Detect which cell encompasses the target text, then output its (X, Y) center coordinate. 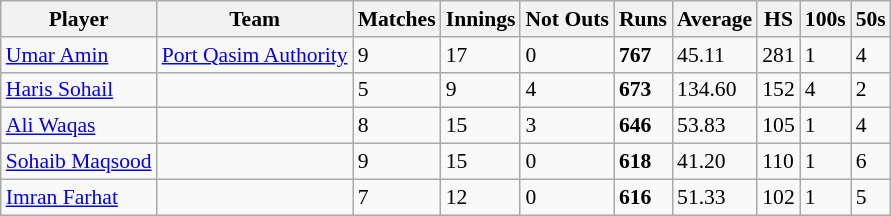
Runs (643, 19)
767 (643, 55)
Not Outs (566, 19)
Sohaib Maqsood (79, 162)
12 (481, 197)
Umar Amin (79, 55)
Innings (481, 19)
281 (778, 55)
673 (643, 90)
616 (643, 197)
17 (481, 55)
Imran Farhat (79, 197)
Ali Waqas (79, 126)
HS (778, 19)
Haris Sohail (79, 90)
Matches (397, 19)
618 (643, 162)
110 (778, 162)
51.33 (714, 197)
134.60 (714, 90)
53.83 (714, 126)
Team (255, 19)
45.11 (714, 55)
102 (778, 197)
50s (871, 19)
100s (826, 19)
8 (397, 126)
7 (397, 197)
2 (871, 90)
Player (79, 19)
6 (871, 162)
Port Qasim Authority (255, 55)
646 (643, 126)
41.20 (714, 162)
Average (714, 19)
105 (778, 126)
3 (566, 126)
152 (778, 90)
